Capture the cell that displays the provided text and extract its [x, y] central coordinate. 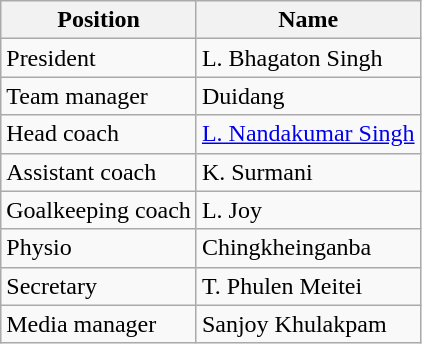
L. Joy [308, 210]
T. Phulen Meitei [308, 286]
Secretary [99, 286]
Chingkheinganba [308, 248]
Media manager [99, 324]
L. Nandakumar Singh [308, 134]
Head coach [99, 134]
Goalkeeping coach [99, 210]
K. Surmani [308, 172]
Physio [99, 248]
President [99, 58]
Duidang [308, 96]
Assistant coach [99, 172]
Team manager [99, 96]
Name [308, 20]
Sanjoy Khulakpam [308, 324]
Position [99, 20]
L. Bhagaton Singh [308, 58]
